Identify which cell holds the provided text, then report its (x, y) central coordinate. 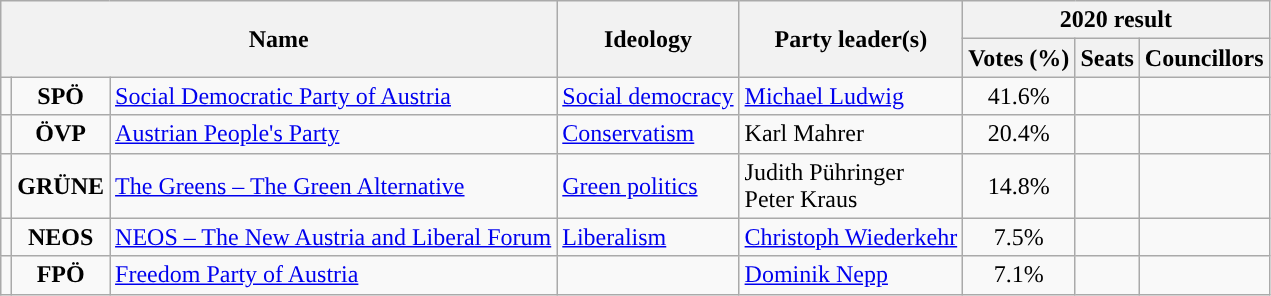
Seats (1107, 58)
Liberalism (648, 237)
Social democracy (648, 96)
14.8% (1019, 186)
Freedom Party of Austria (334, 275)
Austrian People's Party (334, 134)
Green politics (648, 186)
Karl Mahrer (851, 134)
7.5% (1019, 237)
Christoph Wiederkehr (851, 237)
41.6% (1019, 96)
Ideology (648, 39)
ÖVP (61, 134)
NEOS – The New Austria and Liberal Forum (334, 237)
SPÖ (61, 96)
7.1% (1019, 275)
Michael Ludwig (851, 96)
Votes (%) (1019, 58)
Conservatism (648, 134)
Councillors (1204, 58)
GRÜNE (61, 186)
Judith Pühringer Peter Kraus (851, 186)
Dominik Nepp (851, 275)
Party leader(s) (851, 39)
NEOS (61, 237)
Social Democratic Party of Austria (334, 96)
The Greens – The Green Alternative (334, 186)
2020 result (1116, 20)
20.4% (1019, 134)
Name (279, 39)
FPÖ (61, 275)
